Capture the cell that displays the provided text and extract its [x, y] central coordinate. 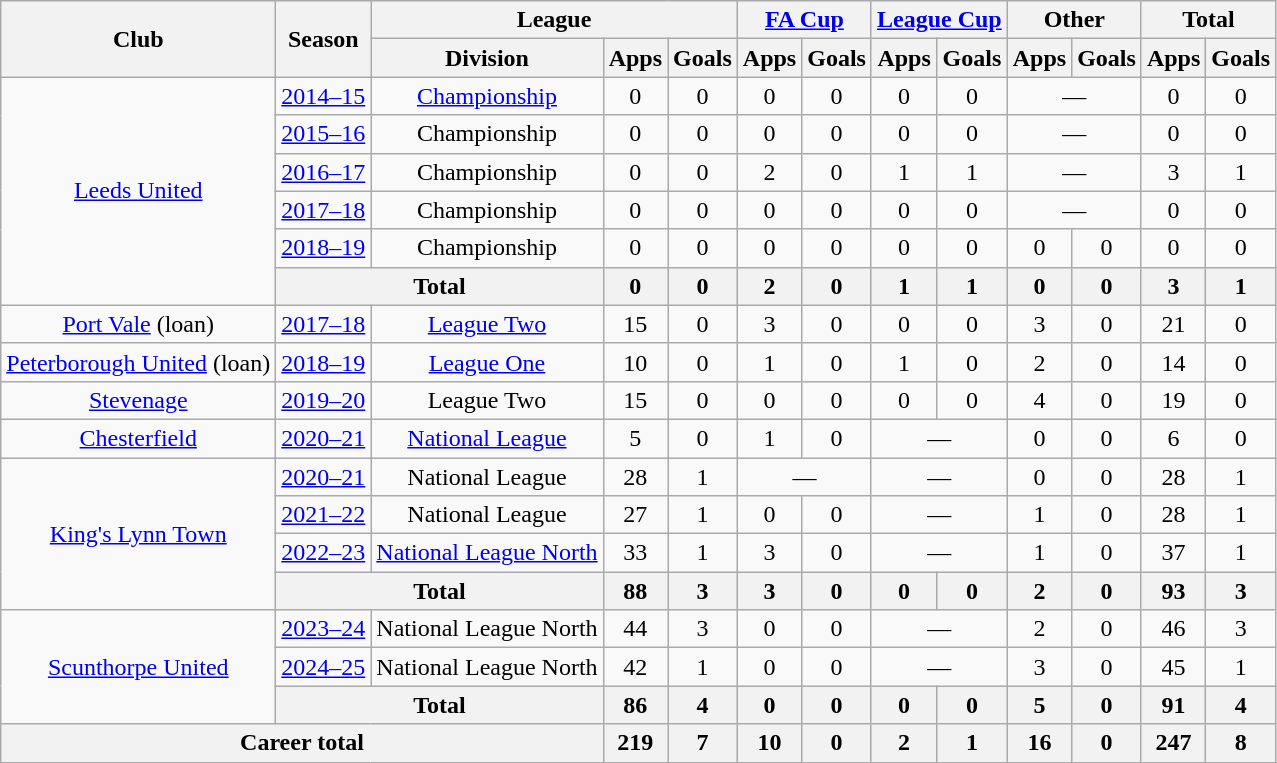
37 [1173, 553]
King's Lynn Town [138, 534]
Career total [302, 743]
247 [1173, 743]
93 [1173, 591]
League Cup [939, 20]
86 [635, 705]
21 [1173, 324]
44 [635, 629]
7 [703, 743]
Stevenage [138, 400]
88 [635, 591]
2022–23 [324, 553]
Scunthorpe United [138, 667]
219 [635, 743]
6 [1173, 438]
14 [1173, 362]
42 [635, 667]
2016–17 [324, 172]
2019–20 [324, 400]
2023–24 [324, 629]
Other [1074, 20]
27 [635, 515]
2024–25 [324, 667]
2015–16 [324, 134]
45 [1173, 667]
2014–15 [324, 96]
Division [487, 58]
91 [1173, 705]
19 [1173, 400]
2021–22 [324, 515]
Leeds United [138, 191]
Club [138, 39]
League [554, 20]
Chesterfield [138, 438]
League One [487, 362]
16 [1039, 743]
46 [1173, 629]
8 [1241, 743]
Season [324, 39]
Port Vale (loan) [138, 324]
33 [635, 553]
FA Cup [804, 20]
Peterborough United (loan) [138, 362]
